Determine the [X, Y] coordinate at the center of the cell enclosing the given text.  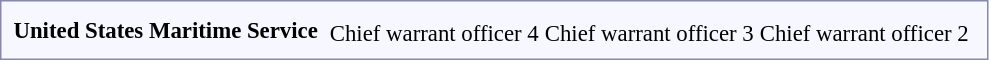
Chief warrant officer 4 [434, 33]
Chief warrant officer 3 [649, 33]
Chief warrant officer 2 [864, 33]
United States Maritime Service [166, 30]
